Return the [X, Y] coordinate for the center point of the cell that contains the specified text.  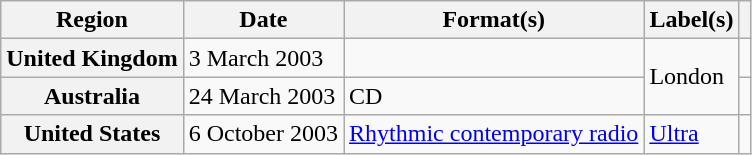
Format(s) [494, 20]
3 March 2003 [263, 58]
6 October 2003 [263, 134]
Date [263, 20]
United States [92, 134]
24 March 2003 [263, 96]
United Kingdom [92, 58]
Label(s) [692, 20]
Rhythmic contemporary radio [494, 134]
Region [92, 20]
London [692, 77]
CD [494, 96]
Australia [92, 96]
Ultra [692, 134]
